Output the (X, Y) coordinate of the center of the cell containing the given text.  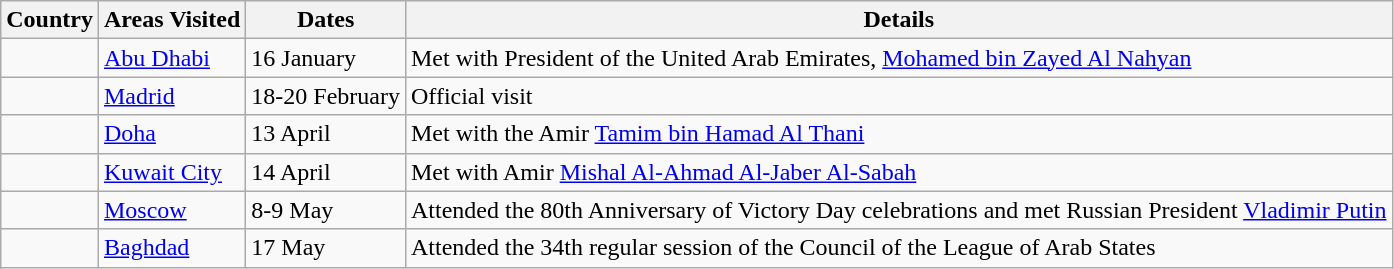
Details (898, 20)
Kuwait City (172, 172)
17 May (326, 248)
Official visit (898, 96)
Attended the 80th Anniversary of Victory Day celebrations and met Russian President Vladimir Putin (898, 210)
13 April (326, 134)
Areas Visited (172, 20)
16 January (326, 58)
Met with President of the United Arab Emirates, Mohamed bin Zayed Al Nahyan (898, 58)
Moscow (172, 210)
Abu Dhabi (172, 58)
Met with Amir Mishal Al-Ahmad Al-Jaber Al-Sabah (898, 172)
Doha (172, 134)
Attended the 34th regular session of the Council of the League of Arab States (898, 248)
Country (50, 20)
14 April (326, 172)
Met with the Amir Tamim bin Hamad Al Thani (898, 134)
18-20 February (326, 96)
8-9 May (326, 210)
Dates (326, 20)
Madrid (172, 96)
Baghdad (172, 248)
